Return the [x, y] coordinate for the center point of the cell that contains the specified text.  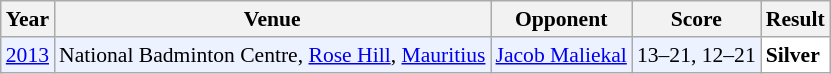
National Badminton Centre, Rose Hill, Mauritius [272, 55]
2013 [28, 55]
13–21, 12–21 [696, 55]
Venue [272, 19]
Year [28, 19]
Silver [796, 55]
Opponent [560, 19]
Jacob Maliekal [560, 55]
Score [696, 19]
Result [796, 19]
